Identify which cell holds the provided text, then report its (x, y) central coordinate. 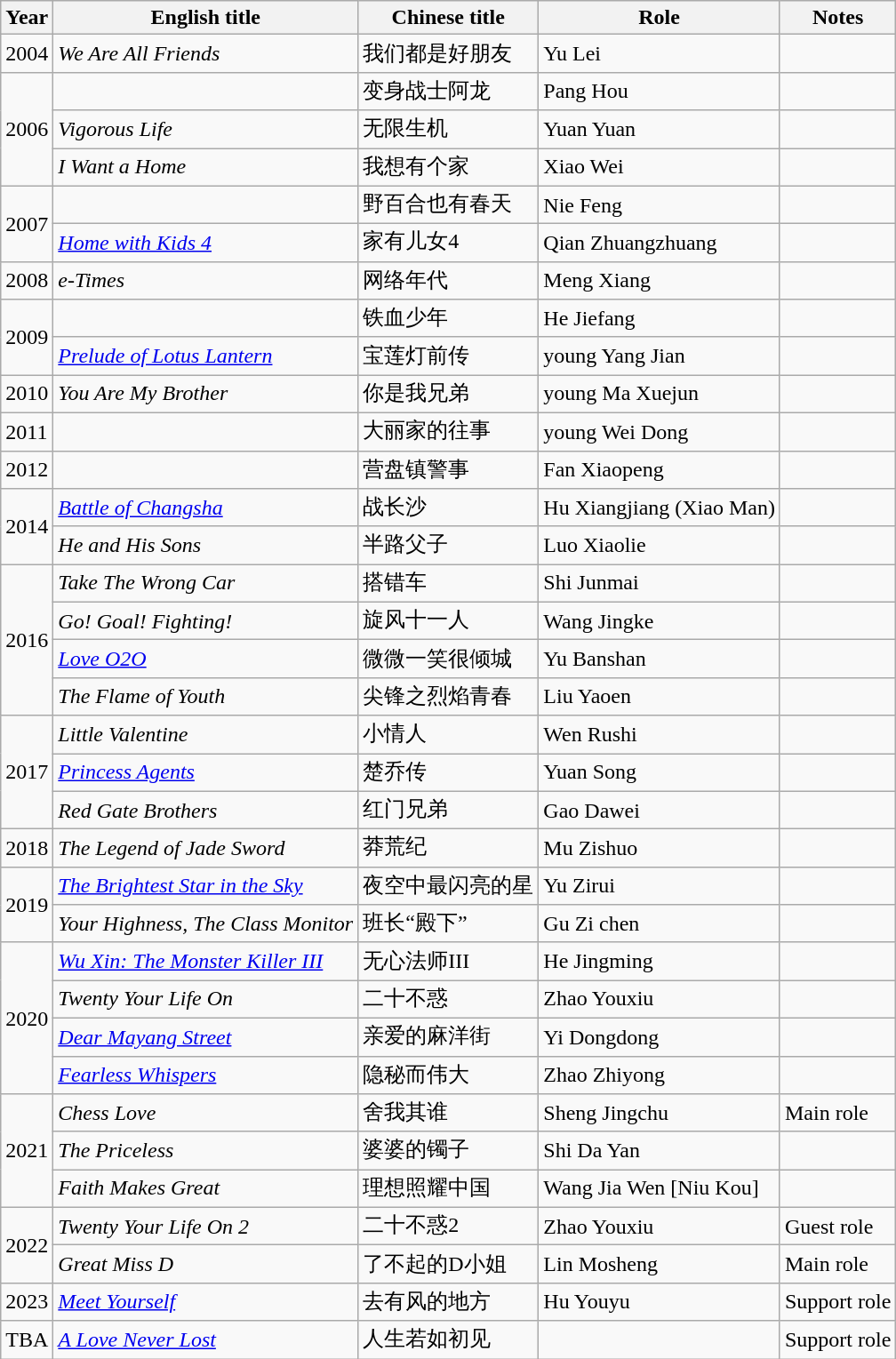
young Ma Xuejun (660, 395)
Battle of Changsha (206, 508)
2012 (27, 469)
Hu Youyu (660, 1301)
2009 (27, 338)
Mu Zishuo (660, 848)
理想照耀中国 (448, 1189)
Wu Xin: The Monster Killer III (206, 962)
舍我其谁 (448, 1113)
婆婆的镯子 (448, 1150)
大丽家的往事 (448, 432)
二十不惑 (448, 999)
亲爱的麻洋街 (448, 1036)
Xiao Wei (660, 167)
战长沙 (448, 508)
Wen Rushi (660, 734)
We Are All Friends (206, 53)
The Flame of Youth (206, 697)
Qian Zhuangzhuang (660, 244)
楚乔传 (448, 773)
2019 (27, 905)
Take The Wrong Car (206, 583)
He and His Sons (206, 546)
去有风的地方 (448, 1301)
Sheng Jingchu (660, 1113)
旋风十一人 (448, 620)
Princess Agents (206, 773)
变身战士阿龙 (448, 91)
我想有个家 (448, 167)
你是我兄弟 (448, 395)
了不起的D小姐 (448, 1264)
Guest role (837, 1227)
2007 (27, 224)
Yu Lei (660, 53)
搭错车 (448, 583)
Shi Da Yan (660, 1150)
Dear Mayang Street (206, 1036)
Chess Love (206, 1113)
He Jiefang (660, 318)
English title (206, 18)
The Legend of Jade Sword (206, 848)
宝莲灯前传 (448, 356)
小情人 (448, 734)
2008 (27, 281)
Year (27, 18)
Pang Hou (660, 91)
莽荒纪 (448, 848)
2021 (27, 1151)
Home with Kids 4 (206, 244)
The Priceless (206, 1150)
人生若如初见 (448, 1340)
Twenty Your Life On (206, 999)
夜空中最闪亮的星 (448, 885)
2006 (27, 129)
young Wei Dong (660, 432)
Great Miss D (206, 1264)
Meet Yourself (206, 1301)
2020 (27, 1018)
Shi Junmai (660, 583)
2017 (27, 772)
I Want a Home (206, 167)
2023 (27, 1301)
隐秘而伟大 (448, 1075)
家有儿女4 (448, 244)
班长“殿下” (448, 924)
Your Highness, The Class Monitor (206, 924)
2022 (27, 1244)
Little Valentine (206, 734)
2018 (27, 848)
He Jingming (660, 962)
Gu Zi chen (660, 924)
Role (660, 18)
Prelude of Lotus Lantern (206, 356)
young Yang Jian (660, 356)
红门兄弟 (448, 811)
Twenty Your Life On 2 (206, 1227)
无心法师III (448, 962)
我们都是好朋友 (448, 53)
微微一笑很倾城 (448, 660)
TBA (27, 1340)
Vigorous Life (206, 130)
Yu Zirui (660, 885)
Gao Dawei (660, 811)
Chinese title (448, 18)
Meng Xiang (660, 281)
Faith Makes Great (206, 1189)
尖锋之烈焰青春 (448, 697)
Yu Banshan (660, 660)
Red Gate Brothers (206, 811)
Nie Feng (660, 204)
Fearless Whispers (206, 1075)
You Are My Brother (206, 395)
2014 (27, 526)
Luo Xiaolie (660, 546)
Zhao Zhiyong (660, 1075)
2016 (27, 640)
Go! Goal! Fighting! (206, 620)
铁血少年 (448, 318)
半路父子 (448, 546)
Notes (837, 18)
Liu Yaoen (660, 697)
Yuan Song (660, 773)
Love O2O (206, 660)
The Brightest Star in the Sky (206, 885)
野百合也有春天 (448, 204)
2004 (27, 53)
2011 (27, 432)
Lin Mosheng (660, 1264)
Wang Jia Wen [Niu Kou] (660, 1189)
Fan Xiaopeng (660, 469)
Yuan Yuan (660, 130)
2010 (27, 395)
二十不惑2 (448, 1227)
营盘镇警事 (448, 469)
Hu Xiangjiang (Xiao Man) (660, 508)
e-Times (206, 281)
网络年代 (448, 281)
无限生机 (448, 130)
Wang Jingke (660, 620)
Yi Dongdong (660, 1036)
A Love Never Lost (206, 1340)
